Find where the given text appears and provide that cell's center as [x, y] coordinate. 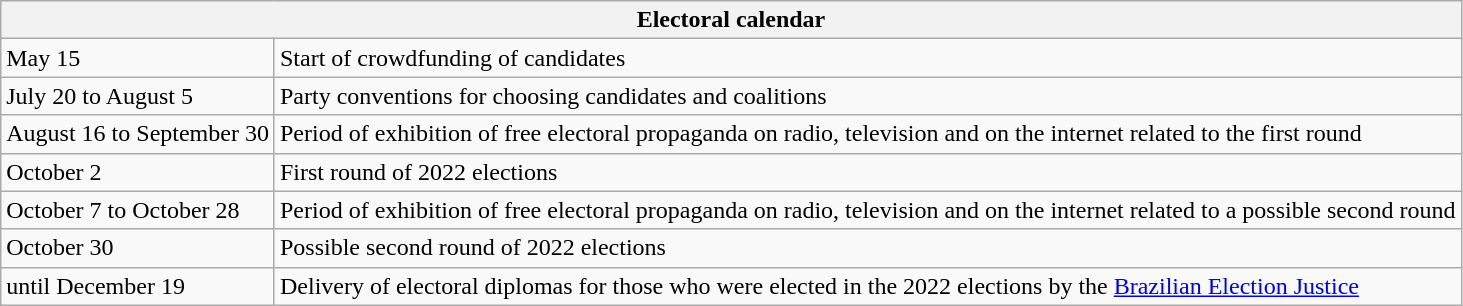
Start of crowdfunding of candidates [868, 58]
Party conventions for choosing candidates and coalitions [868, 96]
Period of exhibition of free electoral propaganda on radio, television and on the internet related to the first round [868, 134]
Electoral calendar [731, 20]
First round of 2022 elections [868, 172]
October 2 [138, 172]
Period of exhibition of free electoral propaganda on radio, television and on the internet related to a possible second round [868, 210]
October 30 [138, 248]
Possible second round of 2022 elections [868, 248]
July 20 to August 5 [138, 96]
October 7 to October 28 [138, 210]
August 16 to September 30 [138, 134]
May 15 [138, 58]
until December 19 [138, 286]
Delivery of electoral diplomas for those who were elected in the 2022 elections by the Brazilian Election Justice [868, 286]
